Identify which cell holds the provided text, then report its [x, y] central coordinate. 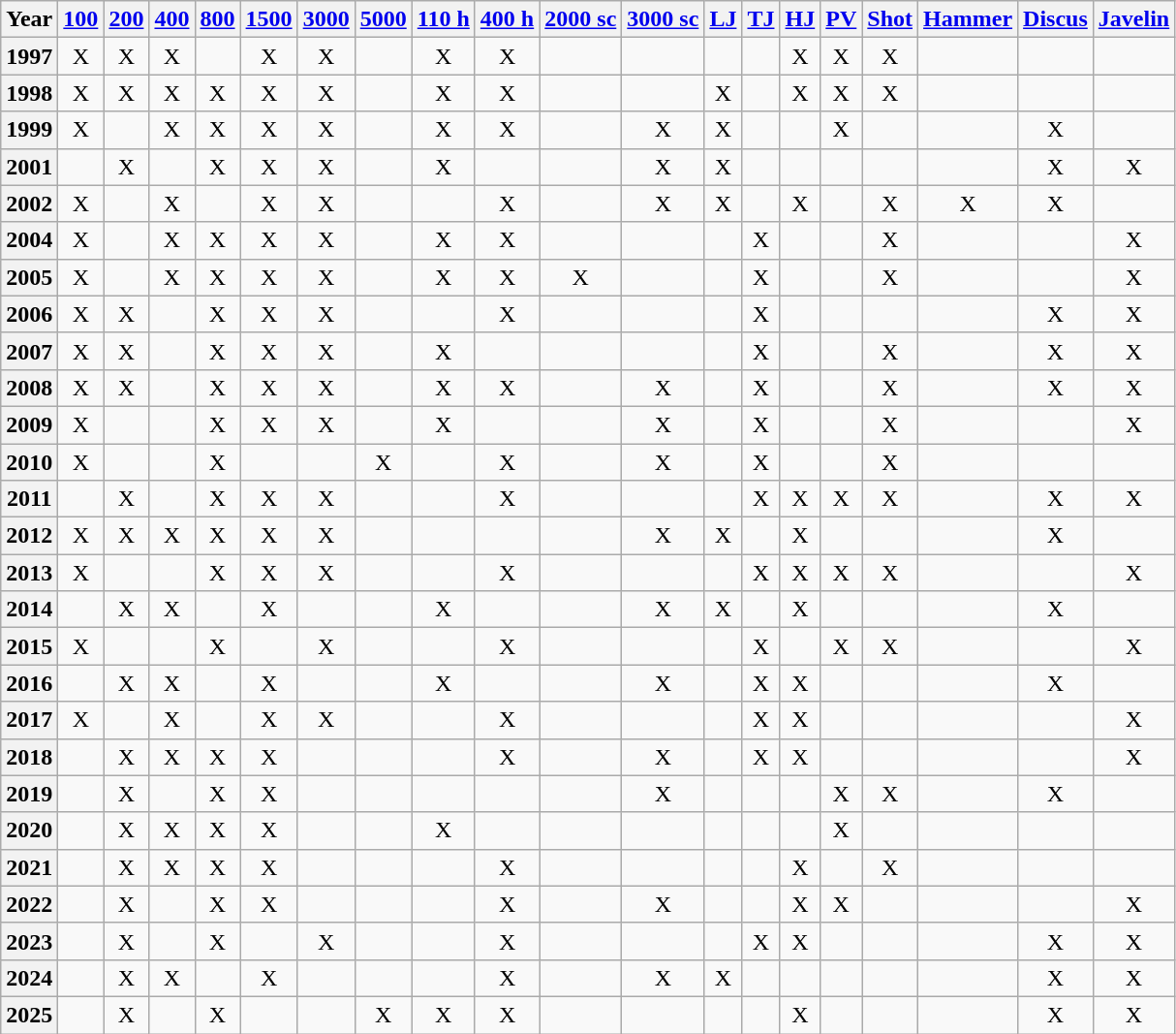
2024 [29, 978]
110 h [444, 19]
2004 [29, 240]
100 [81, 19]
2010 [29, 462]
2015 [29, 646]
2025 [29, 1015]
400 [172, 19]
2005 [29, 277]
2017 [29, 720]
2021 [29, 867]
2002 [29, 204]
Year [29, 19]
3000 sc [663, 19]
PV [841, 19]
200 [126, 19]
2007 [29, 351]
2001 [29, 167]
3000 [325, 19]
TJ [761, 19]
2016 [29, 683]
800 [217, 19]
2012 [29, 536]
2008 [29, 388]
2022 [29, 904]
2023 [29, 941]
2014 [29, 610]
1999 [29, 130]
Discus [1056, 19]
Hammer [969, 19]
1998 [29, 93]
2011 [29, 499]
2000 sc [581, 19]
Javelin [1133, 19]
1997 [29, 56]
2013 [29, 573]
LJ [723, 19]
1500 [269, 19]
Shot [890, 19]
2019 [29, 794]
5000 [384, 19]
HJ [800, 19]
2020 [29, 830]
400 h [507, 19]
2018 [29, 757]
2006 [29, 314]
2009 [29, 424]
